Capture the cell that displays the provided text and extract its [x, y] central coordinate. 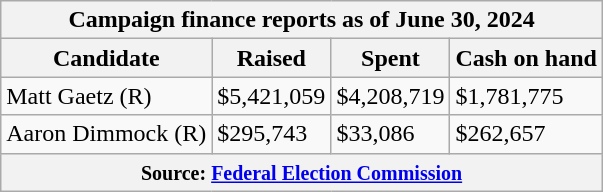
$1,781,775 [526, 96]
$262,657 [526, 134]
Campaign finance reports as of June 30, 2024 [302, 20]
Cash on hand [526, 58]
Matt Gaetz (R) [106, 96]
Aaron Dimmock (R) [106, 134]
$5,421,059 [272, 96]
Raised [272, 58]
$295,743 [272, 134]
Spent [390, 58]
$4,208,719 [390, 96]
Candidate [106, 58]
$33,086 [390, 134]
Source: Federal Election Commission [302, 172]
